Output the (X, Y) coordinate of the center of the cell containing the given text.  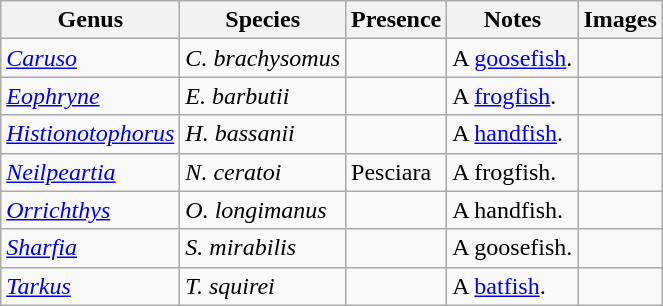
S. mirabilis (263, 248)
Pesciara (396, 172)
E. barbutii (263, 96)
Genus (90, 20)
Orrichthys (90, 210)
T. squirei (263, 286)
O. longimanus (263, 210)
Eophryne (90, 96)
Images (620, 20)
Histionotophorus (90, 134)
Neilpeartia (90, 172)
Notes (512, 20)
N. ceratoi (263, 172)
Presence (396, 20)
Species (263, 20)
Caruso (90, 58)
Sharfia (90, 248)
H. bassanii (263, 134)
C. brachysomus (263, 58)
Tarkus (90, 286)
A batfish. (512, 286)
